From the cell containing the given text, extract its center point as (x, y) coordinate. 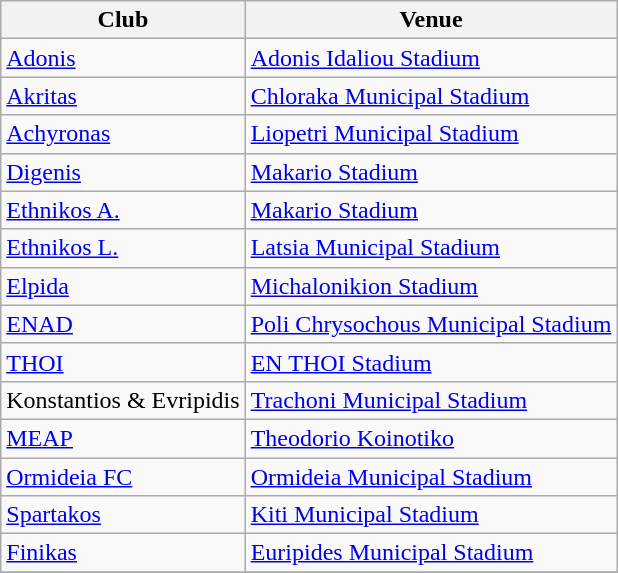
ENAD (123, 324)
Spartakos (123, 515)
Ethnikos A. (123, 210)
Trachoni Municipal Stadium (431, 400)
MEAP (123, 438)
Ethnikos L. (123, 248)
Akritas (123, 96)
Venue (431, 20)
THOI (123, 362)
Latsia Municipal Stadium (431, 248)
Michalonikion Stadium (431, 286)
Chloraka Municipal Stadium (431, 96)
Adonis (123, 58)
Digenis (123, 172)
Liopetri Municipal Stadium (431, 134)
Poli Chrysochous Municipal Stadium (431, 324)
Elpida (123, 286)
Konstantios & Evripidis (123, 400)
Club (123, 20)
Finikas (123, 553)
Ormideia Municipal Stadium (431, 477)
Ormideia FC (123, 477)
Adonis Idaliou Stadium (431, 58)
Kiti Municipal Stadium (431, 515)
Euripides Municipal Stadium (431, 553)
Achyronas (123, 134)
Theodorio Koinotiko (431, 438)
EN THOI Stadium (431, 362)
